Output the (x, y) coordinate of the center of the cell containing the given text.  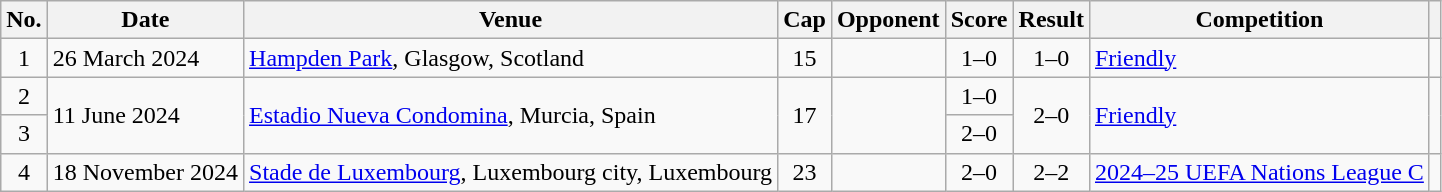
Result (1051, 20)
Date (145, 20)
15 (805, 58)
Cap (805, 20)
Estadio Nueva Condomina, Murcia, Spain (511, 115)
No. (24, 20)
4 (24, 172)
17 (805, 115)
23 (805, 172)
Competition (1259, 20)
1 (24, 58)
2–2 (1051, 172)
Venue (511, 20)
3 (24, 134)
18 November 2024 (145, 172)
2024–25 UEFA Nations League C (1259, 172)
Opponent (888, 20)
Hampden Park, Glasgow, Scotland (511, 58)
Stade de Luxembourg, Luxembourg city, Luxembourg (511, 172)
2 (24, 96)
26 March 2024 (145, 58)
11 June 2024 (145, 115)
Score (979, 20)
